Identify which cell holds the provided text, then report its [X, Y] central coordinate. 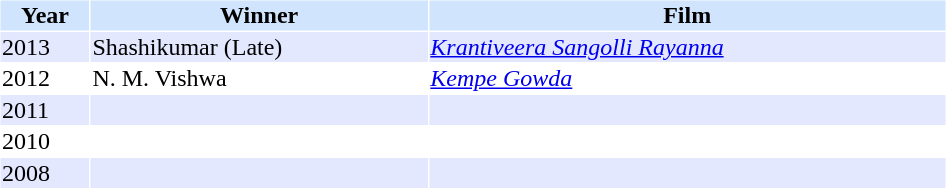
Year [44, 15]
Winner [259, 15]
N. M. Vishwa [259, 79]
2012 [44, 79]
2011 [44, 110]
Shashikumar (Late) [259, 47]
Film [688, 15]
2008 [44, 173]
2013 [44, 47]
2010 [44, 141]
Krantiveera Sangolli Rayanna [688, 47]
Kempe Gowda [688, 79]
